Output the [X, Y] coordinate of the center of the cell containing the given text.  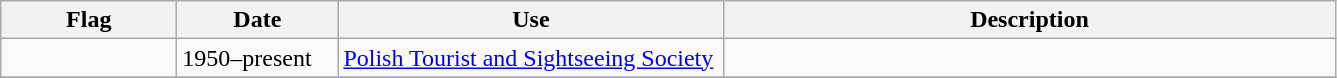
Polish Tourist and Sightseeing Society [531, 58]
Date [258, 20]
1950–present [258, 58]
Description [1030, 20]
Use [531, 20]
Flag [89, 20]
